Output the (X, Y) coordinate of the center of the cell containing the given text.  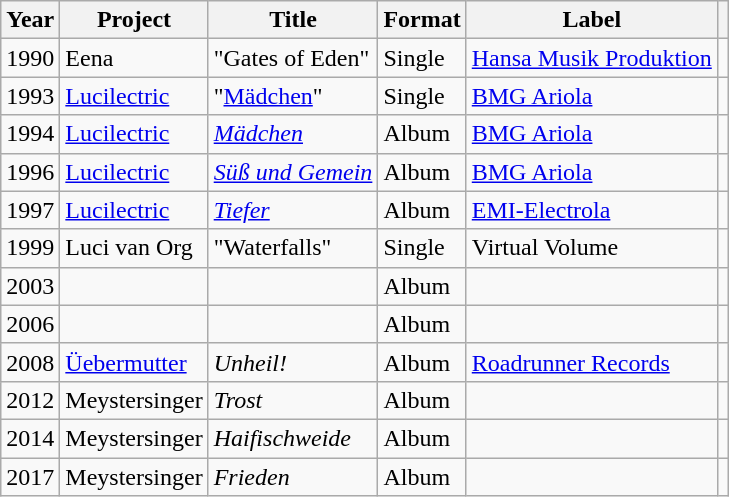
Tiefer (293, 210)
Süß und Gemein (293, 172)
Eena (134, 58)
1993 (30, 96)
"Waterfalls" (293, 248)
Virtual Volume (592, 248)
2012 (30, 400)
1994 (30, 134)
1996 (30, 172)
Title (293, 20)
Üebermutter (134, 362)
Trost (293, 400)
Project (134, 20)
EMI-Electrola (592, 210)
Mädchen (293, 134)
Frieden (293, 477)
Label (592, 20)
1990 (30, 58)
2006 (30, 324)
2017 (30, 477)
"Gates of Eden" (293, 58)
"Mädchen" (293, 96)
Hansa Musik Produktion (592, 58)
Format (422, 20)
2014 (30, 438)
1999 (30, 248)
Haifischweide (293, 438)
Roadrunner Records (592, 362)
Luci van Org (134, 248)
2003 (30, 286)
1997 (30, 210)
Unheil! (293, 362)
Year (30, 20)
2008 (30, 362)
